Return the [X, Y] coordinate for the center point of the cell that contains the specified text.  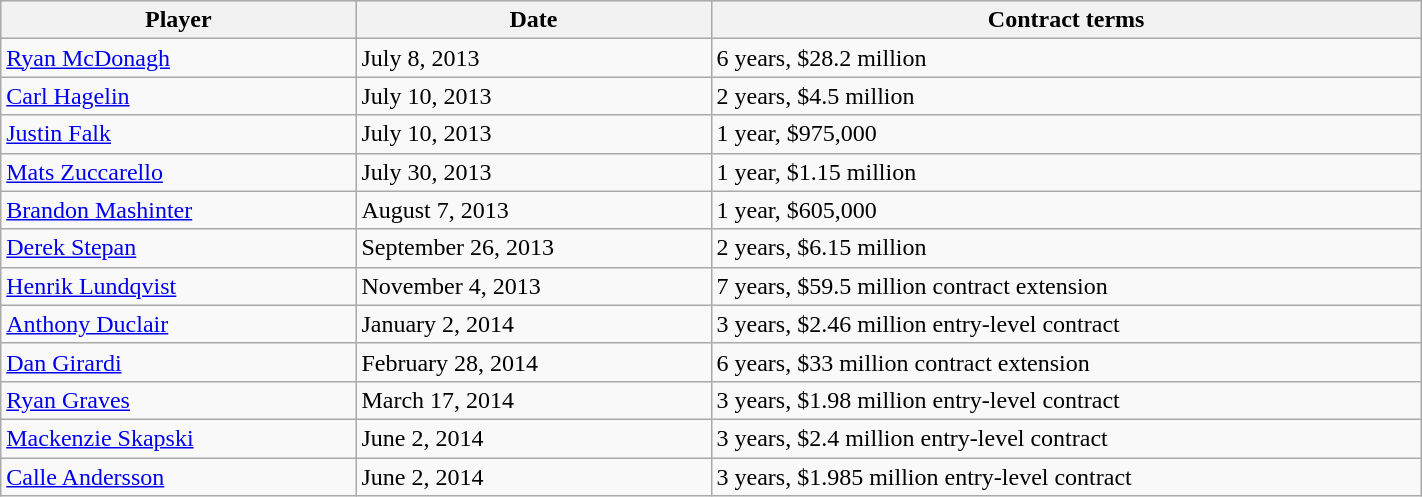
1 year, $975,000 [1066, 134]
6 years, $33 million contract extension [1066, 362]
July 30, 2013 [534, 172]
Anthony Duclair [178, 324]
July 8, 2013 [534, 58]
3 years, $2.46 million entry-level contract [1066, 324]
Mackenzie Skapski [178, 438]
January 2, 2014 [534, 324]
Date [534, 20]
Carl Hagelin [178, 96]
1 year, $1.15 million [1066, 172]
1 year, $605,000 [1066, 210]
September 26, 2013 [534, 248]
2 years, $6.15 million [1066, 248]
3 years, $2.4 million entry-level contract [1066, 438]
3 years, $1.985 million entry-level contract [1066, 477]
2 years, $4.5 million [1066, 96]
Henrik Lundqvist [178, 286]
Derek Stepan [178, 248]
Justin Falk [178, 134]
February 28, 2014 [534, 362]
Contract terms [1066, 20]
November 4, 2013 [534, 286]
March 17, 2014 [534, 400]
Dan Girardi [178, 362]
6 years, $28.2 million [1066, 58]
Brandon Mashinter [178, 210]
Player [178, 20]
August 7, 2013 [534, 210]
Ryan McDonagh [178, 58]
Mats Zuccarello [178, 172]
7 years, $59.5 million contract extension [1066, 286]
Calle Andersson [178, 477]
3 years, $1.98 million entry-level contract [1066, 400]
Ryan Graves [178, 400]
